Identify which cell holds the provided text, then report its (x, y) central coordinate. 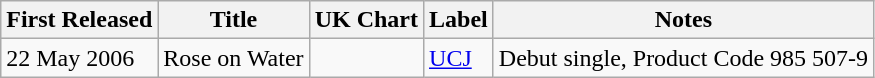
Rose on Water (234, 58)
22 May 2006 (80, 58)
UK Chart (366, 20)
Label (459, 20)
Debut single, Product Code 985 507-9 (683, 58)
UCJ (459, 58)
Notes (683, 20)
First Released (80, 20)
Title (234, 20)
